Determine the (x, y) coordinate at the center of the cell enclosing the given text.  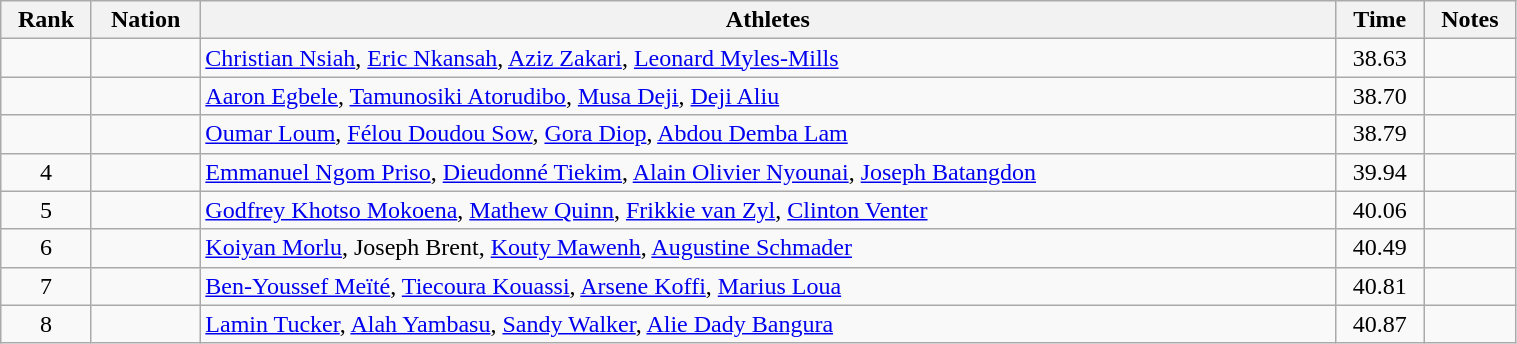
Emmanuel Ngom Priso, Dieudonné Tiekim, Alain Olivier Nyounai, Joseph Batangdon (768, 172)
7 (46, 286)
Rank (46, 20)
Godfrey Khotso Mokoena, Mathew Quinn, Frikkie van Zyl, Clinton Venter (768, 210)
39.94 (1380, 172)
6 (46, 248)
5 (46, 210)
Koiyan Morlu, Joseph Brent, Kouty Mawenh, Augustine Schmader (768, 248)
Athletes (768, 20)
Oumar Loum, Félou Doudou Sow, Gora Diop, Abdou Demba Lam (768, 134)
40.06 (1380, 210)
4 (46, 172)
Time (1380, 20)
38.63 (1380, 58)
38.70 (1380, 96)
Notes (1470, 20)
Aaron Egbele, Tamunosiki Atorudibo, Musa Deji, Deji Aliu (768, 96)
Ben-Youssef Meïté, Tiecoura Kouassi, Arsene Koffi, Marius Loua (768, 286)
40.87 (1380, 324)
Nation (146, 20)
40.81 (1380, 286)
40.49 (1380, 248)
8 (46, 324)
Christian Nsiah, Eric Nkansah, Aziz Zakari, Leonard Myles-Mills (768, 58)
38.79 (1380, 134)
Lamin Tucker, Alah Yambasu, Sandy Walker, Alie Dady Bangura (768, 324)
